Return (x, y) of the center of cell containing provided text 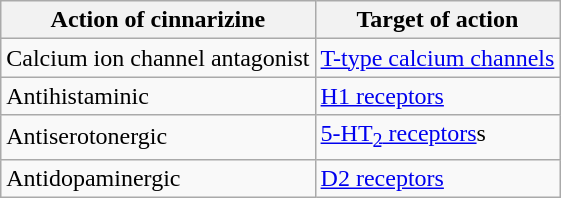
H1 receptors (438, 96)
Antiserotonergic (158, 137)
Calcium ion channel antagonist (158, 58)
D2 receptors (438, 178)
5-HT2 receptorss (438, 137)
Antidopaminergic (158, 178)
T-type calcium channels (438, 58)
Antihistaminic (158, 96)
Action of cinnarizine (158, 20)
Target of action (438, 20)
